For the text-containing cell, return its midpoint in [x, y] coordinate format. 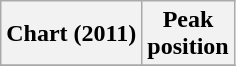
Chart (2011) [72, 34]
Peakposition [188, 34]
